Search for the cell housing the specified text and yield its (x, y) center coordinate. 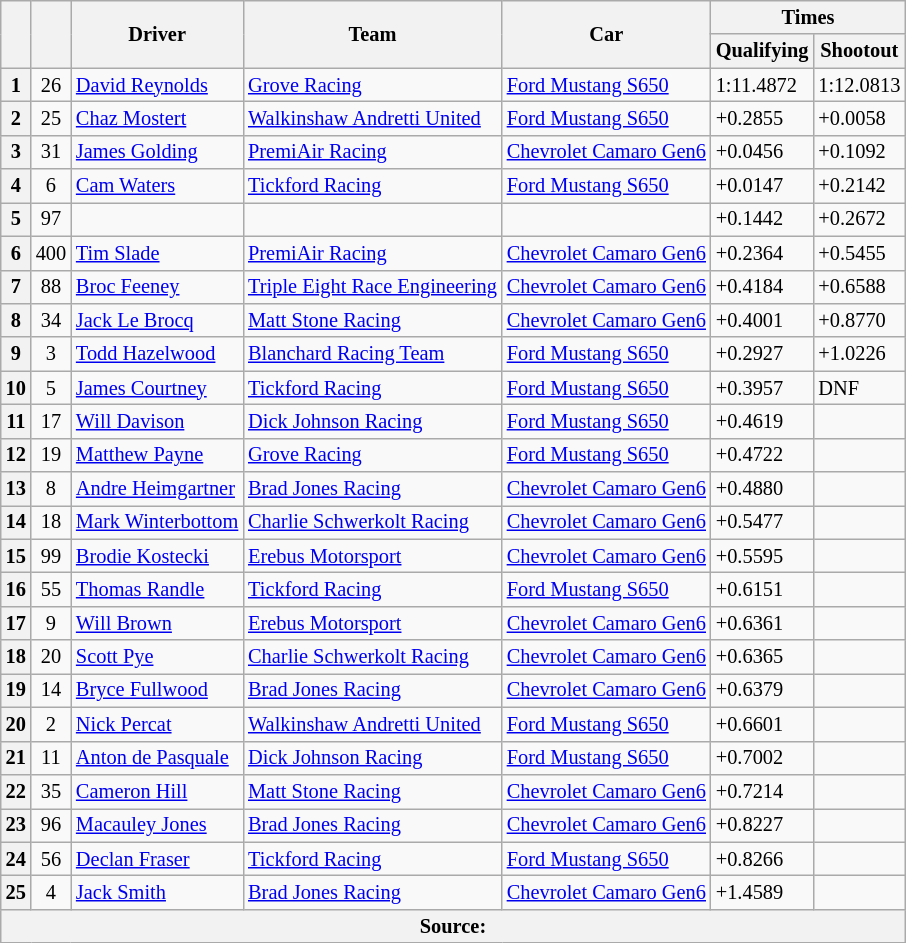
+0.2364 (762, 253)
1:11.4872 (762, 85)
10 (16, 388)
Chaz Mostert (157, 118)
Jack Smith (157, 892)
Andre Heimgartner (157, 489)
+0.4184 (762, 287)
+1.4589 (762, 892)
Nick Percat (157, 724)
Broc Feeney (157, 287)
Times (808, 17)
Qualifying (762, 51)
+0.1442 (762, 219)
+0.6601 (762, 724)
+0.7002 (762, 758)
Will Davison (157, 421)
24 (16, 859)
Will Brown (157, 623)
+0.5455 (859, 253)
Matthew Payne (157, 455)
31 (51, 152)
34 (51, 320)
13 (16, 489)
+0.4001 (762, 320)
Scott Pye (157, 657)
97 (51, 219)
12 (16, 455)
+1.0226 (859, 354)
+0.0147 (762, 186)
22 (16, 791)
+0.6379 (762, 690)
Bryce Fullwood (157, 690)
+0.8266 (762, 859)
+0.6365 (762, 657)
99 (51, 556)
+0.4619 (762, 421)
James Golding (157, 152)
Shootout (859, 51)
7 (16, 287)
Source: (453, 926)
Declan Fraser (157, 859)
1 (16, 85)
Triple Eight Race Engineering (372, 287)
+0.2142 (859, 186)
35 (51, 791)
Mark Winterbottom (157, 522)
Macauley Jones (157, 825)
15 (16, 556)
Anton de Pasquale (157, 758)
Thomas Randle (157, 589)
26 (51, 85)
+0.5595 (762, 556)
Todd Hazelwood (157, 354)
16 (16, 589)
55 (51, 589)
Blanchard Racing Team (372, 354)
+0.6588 (859, 287)
Car (606, 34)
1:12.0813 (859, 85)
+0.7214 (762, 791)
+0.2672 (859, 219)
Jack Le Brocq (157, 320)
+0.2927 (762, 354)
+0.6151 (762, 589)
+0.3957 (762, 388)
+0.4880 (762, 489)
+0.5477 (762, 522)
56 (51, 859)
+0.8227 (762, 825)
Tim Slade (157, 253)
400 (51, 253)
+0.1092 (859, 152)
Cam Waters (157, 186)
23 (16, 825)
21 (16, 758)
David Reynolds (157, 85)
96 (51, 825)
+0.2855 (762, 118)
+0.8770 (859, 320)
+0.0058 (859, 118)
James Courtney (157, 388)
88 (51, 287)
DNF (859, 388)
Brodie Kostecki (157, 556)
+0.0456 (762, 152)
Driver (157, 34)
Cameron Hill (157, 791)
+0.6361 (762, 623)
Team (372, 34)
+0.4722 (762, 455)
